Extract the (X, Y) coordinate from the center of the cell holding the provided text.  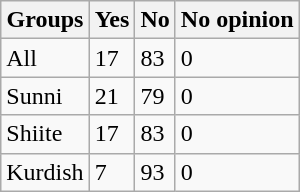
Shiite (45, 134)
No (155, 20)
No opinion (237, 20)
Yes (112, 20)
21 (112, 96)
79 (155, 96)
Kurdish (45, 172)
Groups (45, 20)
7 (112, 172)
93 (155, 172)
All (45, 58)
Sunni (45, 96)
